Determine the [X, Y] coordinate at the center of the cell enclosing the given text.  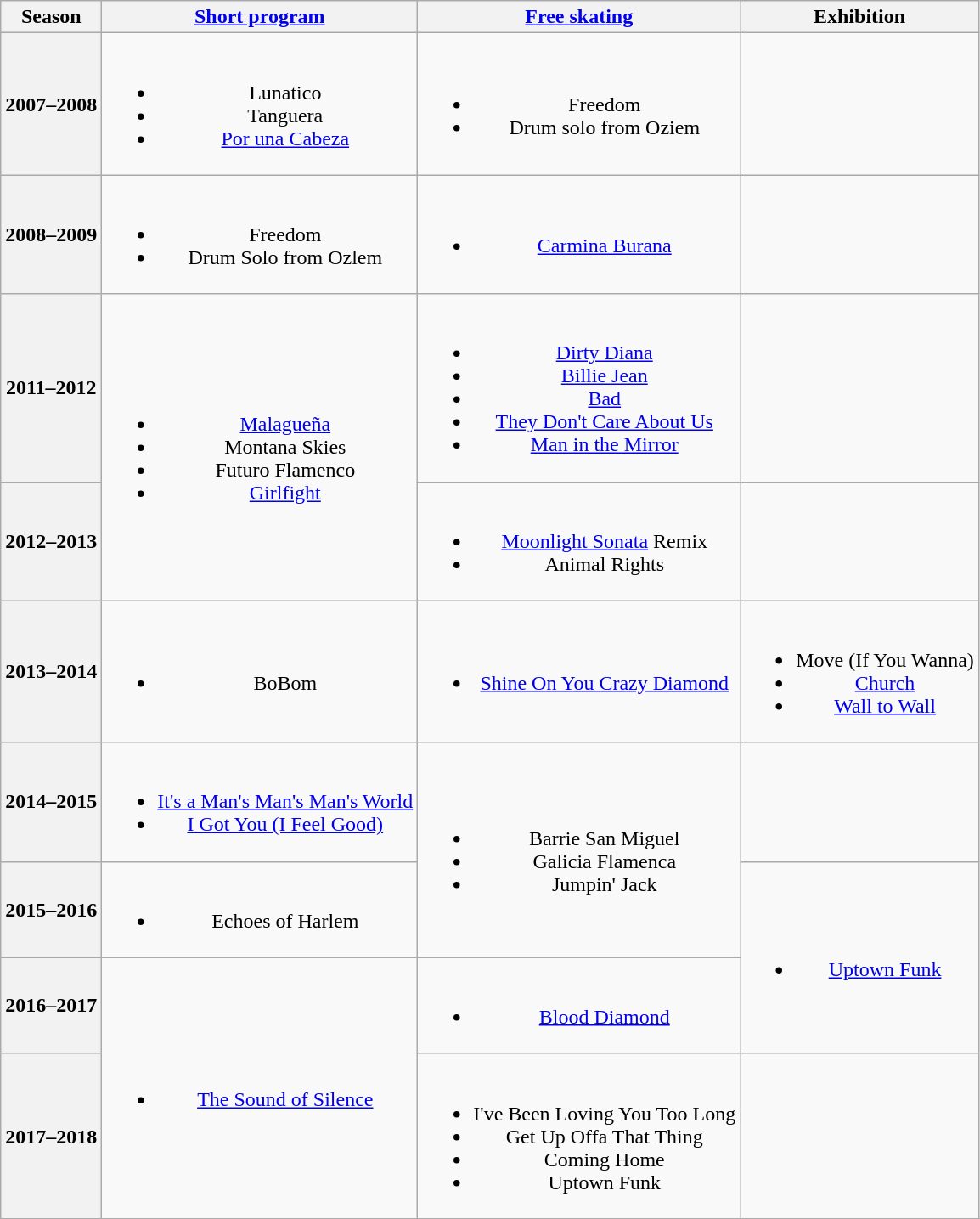
2007–2008 [51, 104]
2014–2015 [51, 802]
Moonlight Sonata Remix Animal Rights [579, 541]
It's a Man's Man's Man's World I Got You (I Feel Good) [260, 802]
2016–2017 [51, 1006]
Echoes of Harlem [260, 909]
Carmina Burana [579, 234]
The Sound of Silence [260, 1087]
Shine On You Crazy Diamond [579, 671]
Dirty DianaBillie JeanBadThey Don't Care About UsMan in the Mirror [579, 387]
Uptown Funk [859, 957]
2013–2014 [51, 671]
Freedom Drum Solo from Ozlem [260, 234]
Freedom Drum solo from Oziem [579, 104]
Exhibition [859, 17]
Free skating [579, 17]
I've Been Loving You Too Long Get Up Offa That Thing Coming Home Uptown Funk [579, 1136]
Season [51, 17]
2015–2016 [51, 909]
Move (If You Wanna) Church Wall to Wall [859, 671]
2008–2009 [51, 234]
2012–2013 [51, 541]
2011–2012 [51, 387]
BoBom [260, 671]
Blood Diamond [579, 1006]
2017–2018 [51, 1136]
MalagueñaMontana SkiesFuturo FlamencoGirlfight [260, 447]
Lunatico Tanguera Por una Cabeza [260, 104]
Short program [260, 17]
Barrie San MiguelGalicia FlamencaJumpin' Jack [579, 849]
